Provide the (X, Y) coordinate of the cell's center where the given text is located.  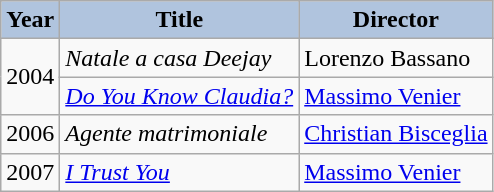
2007 (30, 172)
I Trust You (180, 172)
Lorenzo Bassano (396, 58)
Do You Know Claudia? (180, 96)
Natale a casa Deejay (180, 58)
Year (30, 20)
2006 (30, 134)
2004 (30, 77)
Title (180, 20)
Director (396, 20)
Christian Bisceglia (396, 134)
Agente matrimoniale (180, 134)
